Search for the cell housing the specified text and yield its (X, Y) center coordinate. 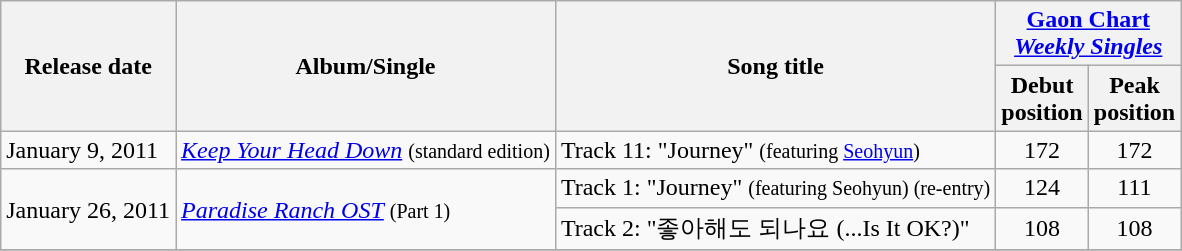
111 (1134, 188)
January 9, 2011 (88, 150)
Peakposition (1134, 98)
Release date (88, 66)
Track 11: "Journey" (featuring Seohyun) (775, 150)
January 26, 2011 (88, 210)
124 (1042, 188)
Debutposition (1042, 98)
Keep Your Head Down (standard edition) (366, 150)
Track 2: "좋아해도 되나요 (...Is It OK?)" (775, 228)
Gaon ChartWeekly Singles (1088, 34)
Track 1: "Journey" (featuring Seohyun) (re-entry) (775, 188)
Song title (775, 66)
Paradise Ranch OST (Part 1) (366, 210)
Album/Single (366, 66)
